Provide the (x, y) coordinate of the cell's center where the given text is located.  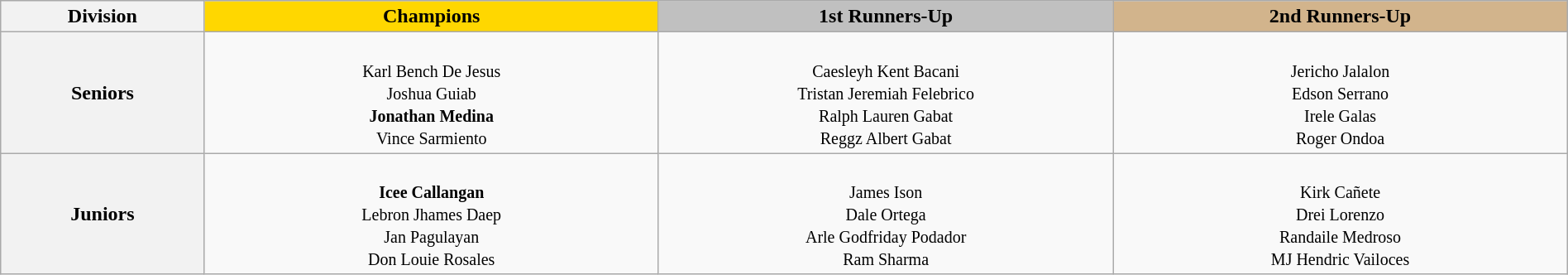
Juniors (103, 214)
Caesleyh Kent BacaniTristan Jeremiah FelebricoRalph Lauren GabatReggz Albert Gabat (885, 93)
Seniors (103, 93)
Division (103, 17)
James IsonDale OrtegaArle Godfriday PodadorRam Sharma (885, 214)
Icee CallanganLebron Jhames DaepJan PagulayanDon Louie Rosales (432, 214)
Karl Bench De JesusJoshua GuiabJonathan MedinaVince Sarmiento (432, 93)
1st Runners-Up (885, 17)
2nd Runners-Up (1340, 17)
Champions (432, 17)
Kirk CañeteDrei LorenzoRandaile MedrosoMJ Hendric Vailoces (1340, 214)
Jericho JalalonEdson SerranoIrele GalasRoger Ondoa (1340, 93)
